Scan for the cell matching the given text and deliver its (X, Y) coordinate at center. 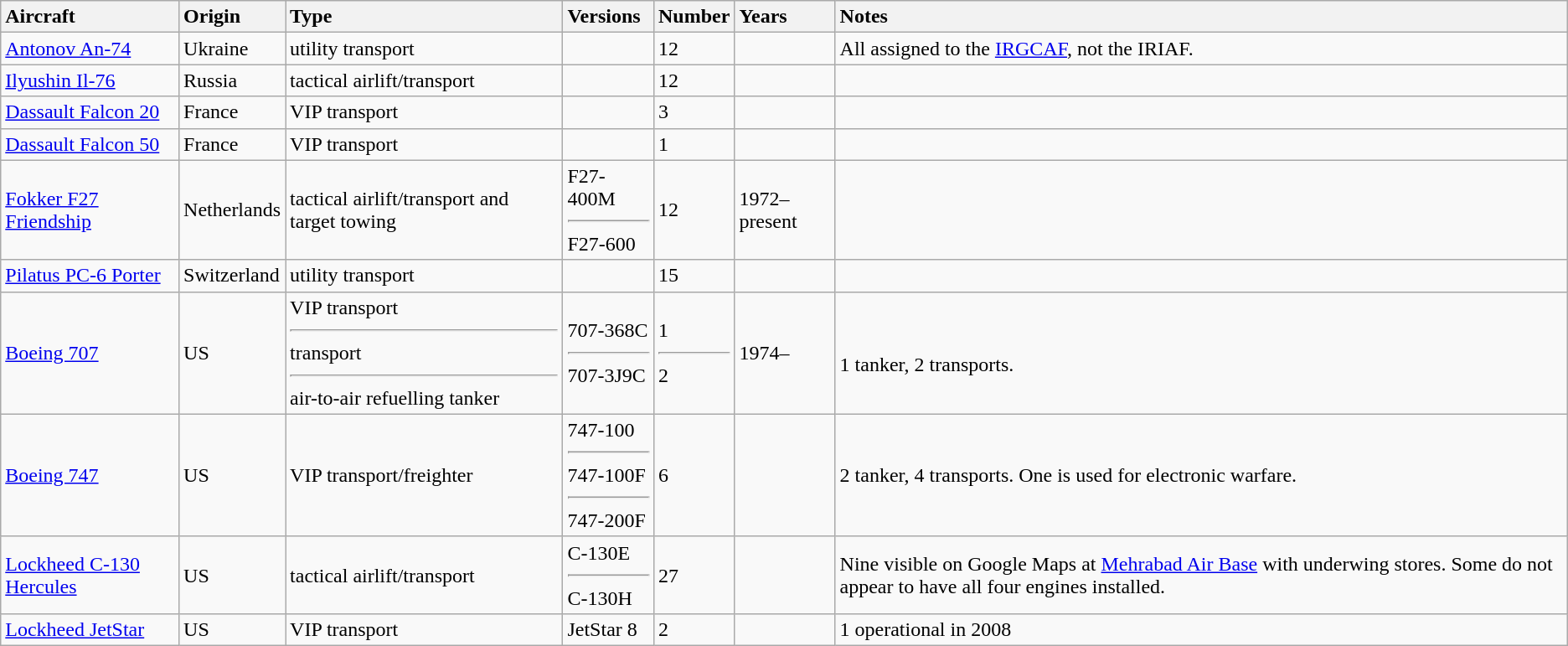
3 (694, 112)
Russia (233, 80)
Netherlands (233, 209)
1974– (785, 353)
Lockheed JetStar (90, 629)
Ukraine (233, 49)
F27-400MF27-600 (608, 209)
Boeing 747 (90, 475)
Nine visible on Google Maps at Mehrabad Air Base with underwing stores. Some do not appear to have all four engines installed. (1201, 575)
Dassault Falcon 50 (90, 144)
Years (785, 17)
27 (694, 575)
1 (694, 144)
tactical airlift/transport and target towing (424, 209)
All assigned to the IRGCAF, not the IRIAF. (1201, 49)
1972–present (785, 209)
Boeing 707 (90, 353)
Type (424, 17)
Switzerland (233, 276)
Origin (233, 17)
VIP transport/freighter (424, 475)
VIP transporttransportair-to-air refuelling tanker (424, 353)
Ilyushin Il-76 (90, 80)
1 operational in 2008 (1201, 629)
Aircraft (90, 17)
6 (694, 475)
Dassault Falcon 20 (90, 112)
Pilatus PC-6 Porter (90, 276)
Notes (1201, 17)
747-100747-100F747-200F (608, 475)
JetStar 8 (608, 629)
Lockheed C-130 Hercules (90, 575)
707-368C707-3J9C (608, 353)
Number (694, 17)
2 (694, 629)
15 (694, 276)
1 tanker, 2 transports. (1201, 353)
2 tanker, 4 transports. One is used for electronic warfare. (1201, 475)
C-130EC-130H (608, 575)
Antonov An-74 (90, 49)
Versions (608, 17)
Fokker F27 Friendship (90, 209)
